Return [x, y] of the center of cell containing provided text 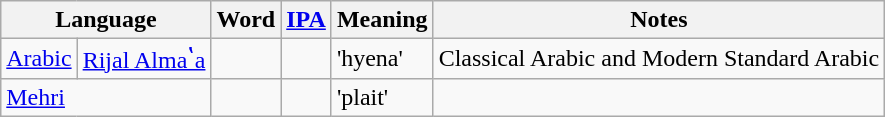
Mehri [106, 97]
Language [106, 20]
Rijal Almaʽa [144, 59]
Notes [659, 20]
'hyena' [382, 59]
IPA [306, 20]
Arabic [39, 59]
Word [246, 20]
Classical Arabic and Modern Standard Arabic [659, 59]
Meaning [382, 20]
'plait' [382, 97]
